Scan for the cell matching the given text and deliver its (X, Y) coordinate at center. 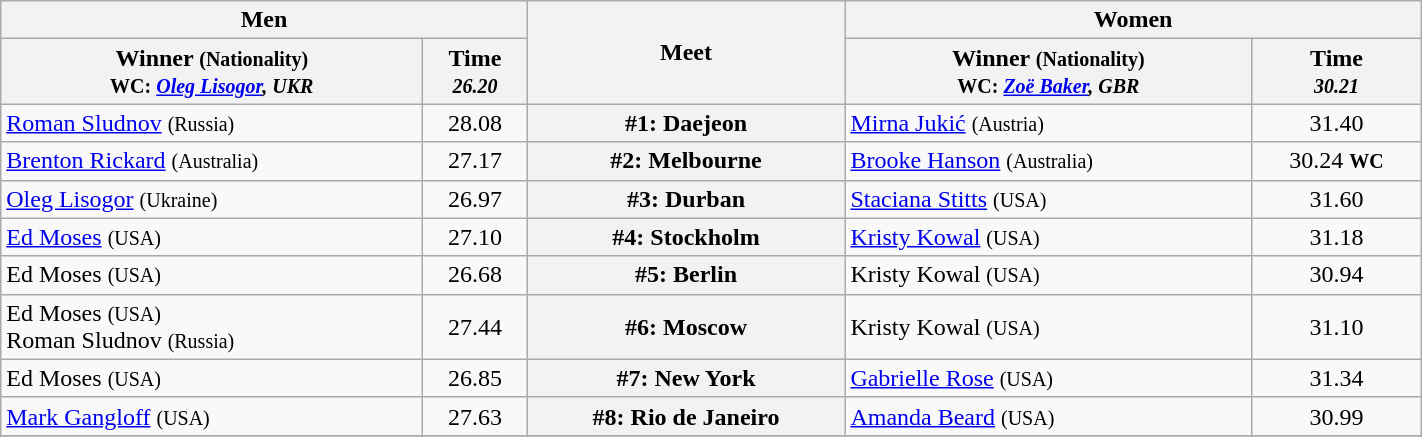
27.10 (475, 237)
Winner (Nationality)WC: Zoë Baker, GBR (1048, 72)
31.60 (1336, 199)
Roman Sludnov (Russia) (212, 123)
30.94 (1336, 275)
Brenton Rickard (Australia) (212, 161)
Winner (Nationality) WC: Oleg Lisogor, UKR (212, 72)
30.99 (1336, 416)
27.63 (475, 416)
#1: Daejeon (686, 123)
31.10 (1336, 326)
Staciana Stitts (USA) (1048, 199)
Oleg Lisogor (Ukraine) (212, 199)
Men (264, 20)
Ed Moses (USA) Roman Sludnov (Russia) (212, 326)
31.18 (1336, 237)
#4: Stockholm (686, 237)
#6: Moscow (686, 326)
Time 26.20 (475, 72)
Amanda Beard (USA) (1048, 416)
28.08 (475, 123)
#2: Melbourne (686, 161)
27.44 (475, 326)
Women (1133, 20)
27.17 (475, 161)
#3: Durban (686, 199)
Meet (686, 52)
Gabrielle Rose (USA) (1048, 378)
26.68 (475, 275)
Brooke Hanson (Australia) (1048, 161)
31.34 (1336, 378)
26.97 (475, 199)
30.24 WC (1336, 161)
Time30.21 (1336, 72)
31.40 (1336, 123)
Mark Gangloff (USA) (212, 416)
#7: New York (686, 378)
#8: Rio de Janeiro (686, 416)
Mirna Jukić (Austria) (1048, 123)
#5: Berlin (686, 275)
26.85 (475, 378)
